Extract the [x, y] coordinate from the center of the cell holding the provided text.  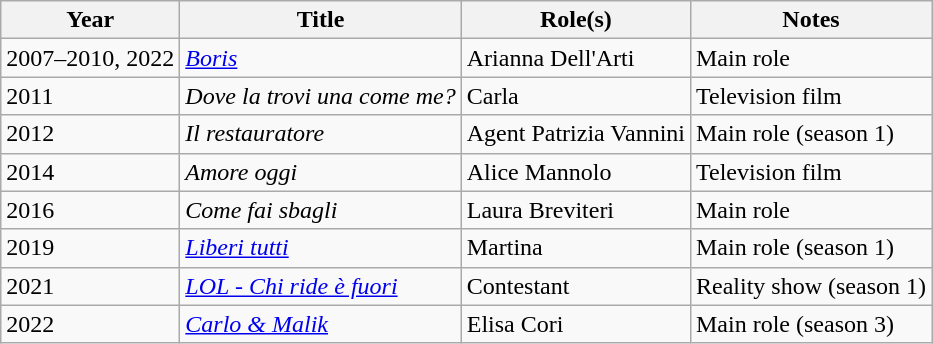
Role(s) [576, 20]
2007–2010, 2022 [90, 58]
2011 [90, 96]
Reality show (season 1) [810, 286]
Main role (season 3) [810, 324]
Boris [320, 58]
2014 [90, 172]
2021 [90, 286]
Liberi tutti [320, 248]
2012 [90, 134]
Elisa Cori [576, 324]
Amore oggi [320, 172]
Notes [810, 20]
Carla [576, 96]
Arianna Dell'Arti [576, 58]
2016 [90, 210]
Year [90, 20]
Martina [576, 248]
Agent Patrizia Vannini [576, 134]
Carlo & Malik [320, 324]
Alice Mannolo [576, 172]
Contestant [576, 286]
Title [320, 20]
LOL - Chi ride è fuori [320, 286]
2019 [90, 248]
Il restauratore [320, 134]
Come fai sbagli [320, 210]
Dove la trovi una come me? [320, 96]
Laura Breviteri [576, 210]
2022 [90, 324]
